Locate the cell with the specified text and output its [X, Y] center coordinate. 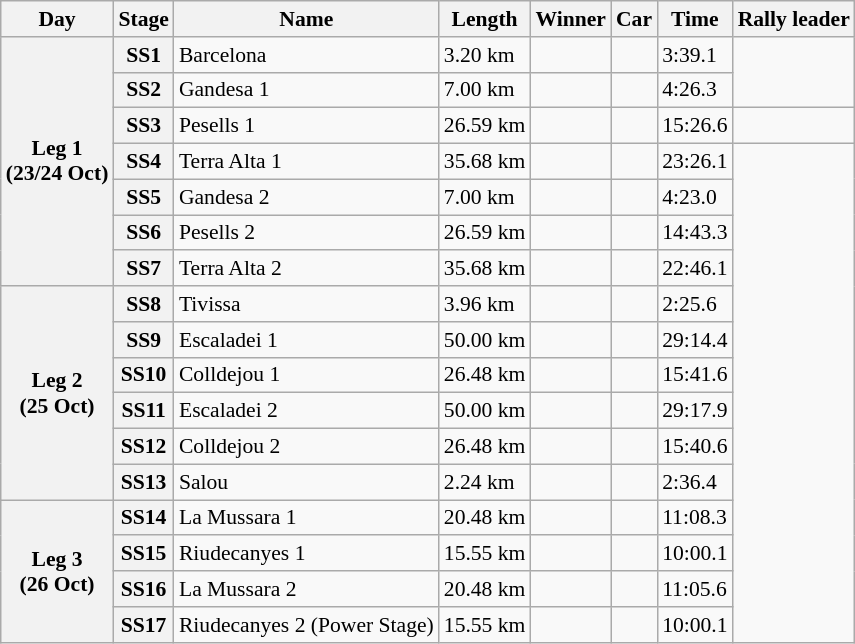
Escaladei 1 [306, 340]
SS8 [143, 304]
SS2 [143, 90]
15:41.6 [694, 375]
22:46.1 [694, 269]
3.96 km [485, 304]
Name [306, 19]
3:39.1 [694, 55]
SS5 [143, 197]
Length [485, 19]
SS6 [143, 233]
Gandesa 2 [306, 197]
Winner [570, 19]
Escaladei 2 [306, 411]
Rally leader [794, 19]
Terra Alta 1 [306, 162]
Colldejou 1 [306, 375]
SS9 [143, 340]
29:14.4 [694, 340]
14:43.3 [694, 233]
SS11 [143, 411]
SS13 [143, 482]
Leg 3(26 Oct) [58, 571]
SS12 [143, 447]
SS3 [143, 126]
Terra Alta 2 [306, 269]
Pesells 2 [306, 233]
La Mussara 1 [306, 518]
29:17.9 [694, 411]
2.24 km [485, 482]
La Mussara 2 [306, 589]
2:36.4 [694, 482]
Colldejou 2 [306, 447]
4:26.3 [694, 90]
Leg 1(23/24 Oct) [58, 162]
15:40.6 [694, 447]
Leg 2(25 Oct) [58, 393]
SS17 [143, 625]
SS4 [143, 162]
3.20 km [485, 55]
SS1 [143, 55]
Stage [143, 19]
Car [634, 19]
11:08.3 [694, 518]
4:23.0 [694, 197]
SS14 [143, 518]
SS16 [143, 589]
Salou [306, 482]
2:25.6 [694, 304]
15:26.6 [694, 126]
Riudecanyes 1 [306, 554]
Time [694, 19]
SS10 [143, 375]
Tivissa [306, 304]
Riudecanyes 2 (Power Stage) [306, 625]
Barcelona [306, 55]
SS15 [143, 554]
Day [58, 19]
Gandesa 1 [306, 90]
SS7 [143, 269]
23:26.1 [694, 162]
Pesells 1 [306, 126]
11:05.6 [694, 589]
